Detect which cell encompasses the target text, then output its [x, y] center coordinate. 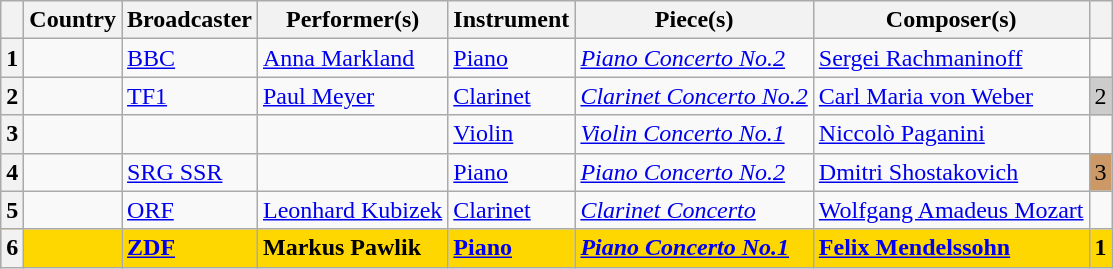
Felix Mendelssohn [951, 248]
BBC [190, 58]
Paul Meyer [352, 96]
Anna Markland [352, 58]
4 [12, 172]
Violin [512, 134]
Clarinet Concerto No.2 [694, 96]
Sergei Rachmaninoff [951, 58]
Performer(s) [352, 20]
5 [12, 210]
Piano Concerto No.1 [694, 248]
Markus Pawlik [352, 248]
Country [73, 20]
Broadcaster [190, 20]
SRG SSR [190, 172]
6 [12, 248]
Dmitri Shostakovich [951, 172]
Composer(s) [951, 20]
Violin Concerto No.1 [694, 134]
Instrument [512, 20]
TF1 [190, 96]
Carl Maria von Weber [951, 96]
Piece(s) [694, 20]
Clarinet Concerto [694, 210]
ORF [190, 210]
Wolfgang Amadeus Mozart [951, 210]
Leonhard Kubizek [352, 210]
ZDF [190, 248]
Niccolò Paganini [951, 134]
